Find where the given text appears and provide that cell's center as (x, y) coordinate. 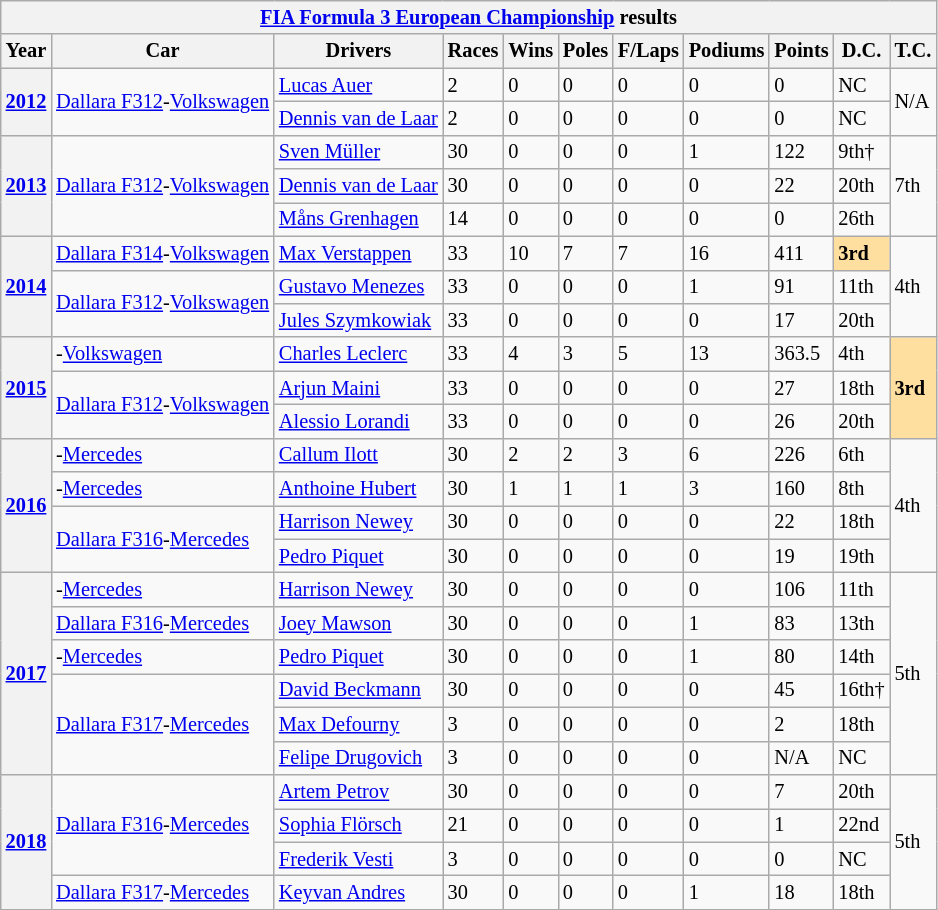
Frederik Vesti (358, 859)
80 (801, 657)
14 (474, 219)
160 (801, 489)
Alessio Lorandi (358, 421)
106 (801, 589)
Max Defourny (358, 724)
Points (801, 51)
26 (801, 421)
Måns Grenhagen (358, 219)
Podiums (727, 51)
4 (530, 354)
Sophia Flörsch (358, 825)
13th (861, 623)
83 (801, 623)
13 (727, 354)
14th (861, 657)
2017 (26, 673)
FIA Formula 3 European Championship results (468, 17)
2016 (26, 506)
Max Verstappen (358, 253)
Keyvan Andres (358, 892)
Jules Szymkowiak (358, 320)
2015 (26, 388)
Dallara F314-Volkswagen (162, 253)
Artem Petrov (358, 791)
226 (801, 455)
19 (801, 556)
Charles Leclerc (358, 354)
David Beckmann (358, 690)
122 (801, 152)
2013 (26, 186)
Poles (586, 51)
Wins (530, 51)
Felipe Drugovich (358, 758)
2014 (26, 286)
Drivers (358, 51)
-Volkswagen (162, 354)
Sven Müller (358, 152)
21 (474, 825)
Joey Mawson (358, 623)
T.C. (914, 51)
Anthoine Hubert (358, 489)
2012 (26, 102)
17 (801, 320)
45 (801, 690)
Lucas Auer (358, 85)
91 (801, 287)
Races (474, 51)
22nd (861, 825)
18 (801, 892)
19th (861, 556)
Gustavo Menezes (358, 287)
F/Laps (648, 51)
9th† (861, 152)
6 (727, 455)
Car (162, 51)
10 (530, 253)
27 (801, 388)
26th (861, 219)
16 (727, 253)
2018 (26, 842)
5 (648, 354)
411 (801, 253)
7th (914, 186)
6th (861, 455)
D.C. (861, 51)
16th† (861, 690)
Year (26, 51)
Arjun Maini (358, 388)
8th (861, 489)
363.5 (801, 354)
Callum Ilott (358, 455)
